For the text-containing cell, return its midpoint in [X, Y] coordinate format. 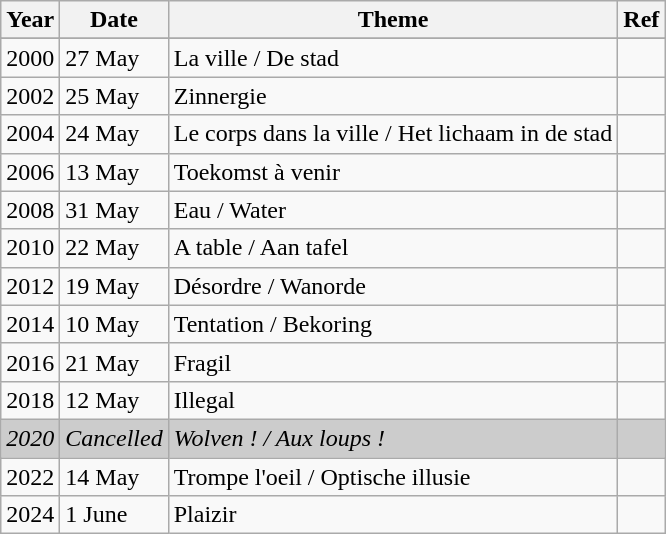
2000 [30, 58]
21 May [114, 362]
2012 [30, 286]
14 May [114, 477]
Cancelled [114, 438]
Theme [393, 20]
2006 [30, 172]
27 May [114, 58]
12 May [114, 400]
Ref [642, 20]
Toekomst à venir [393, 172]
2016 [30, 362]
1 June [114, 515]
Zinnergie [393, 96]
Le corps dans la ville / Het lichaam in de stad [393, 134]
Tentation / Bekoring [393, 324]
19 May [114, 286]
Plaizir [393, 515]
2018 [30, 400]
Wolven ! / Aux loups ! [393, 438]
10 May [114, 324]
Eau / Water [393, 210]
13 May [114, 172]
2014 [30, 324]
Date [114, 20]
2024 [30, 515]
Désordre / Wanorde [393, 286]
Year [30, 20]
22 May [114, 248]
2020 [30, 438]
25 May [114, 96]
La ville / De stad [393, 58]
2022 [30, 477]
2010 [30, 248]
Illegal [393, 400]
Trompe l'oeil / Optische illusie [393, 477]
31 May [114, 210]
2008 [30, 210]
A table / Aan tafel [393, 248]
24 May [114, 134]
2002 [30, 96]
Fragil [393, 362]
2004 [30, 134]
